Search for the cell housing the specified text and yield its [X, Y] center coordinate. 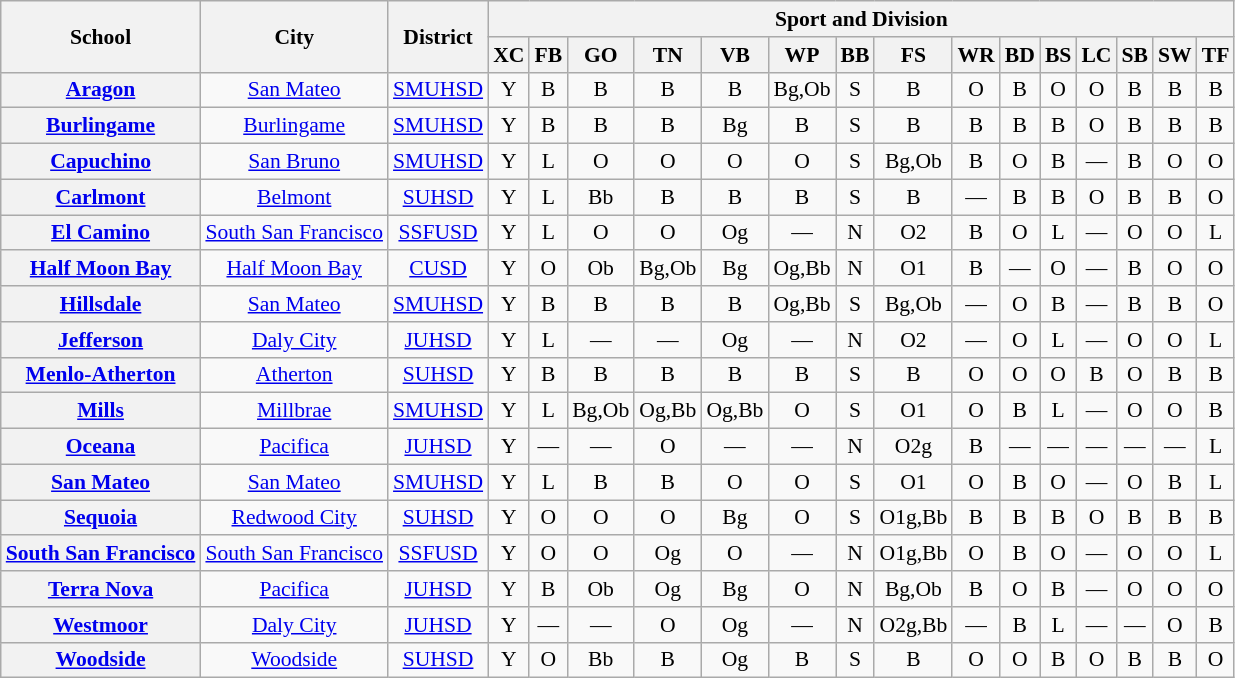
WP [802, 55]
WR [976, 55]
Oceana [101, 447]
CUSD [438, 269]
O2g [913, 447]
Sport and Division [861, 19]
Capuchino [101, 162]
District [438, 36]
TN [668, 55]
School [101, 36]
Mills [101, 411]
Belmont [294, 197]
SB [1134, 55]
VB [734, 55]
San Bruno [294, 162]
O2g,Bb [913, 625]
El Camino [101, 233]
Jefferson [101, 340]
BS [1058, 55]
City [294, 36]
LC [1096, 55]
Sequoia [101, 518]
SW [1175, 55]
TF [1216, 55]
XC [508, 55]
Hillsdale [101, 304]
FS [913, 55]
Westmoor [101, 625]
Aragon [101, 90]
Redwood City [294, 518]
Terra Nova [101, 589]
FB [548, 55]
Atherton [294, 375]
BD [1020, 55]
Millbrae [294, 411]
BB [856, 55]
Menlo-Atherton [101, 375]
Carlmont [101, 197]
GO [600, 55]
